Search for the cell housing the specified text and yield its (X, Y) center coordinate. 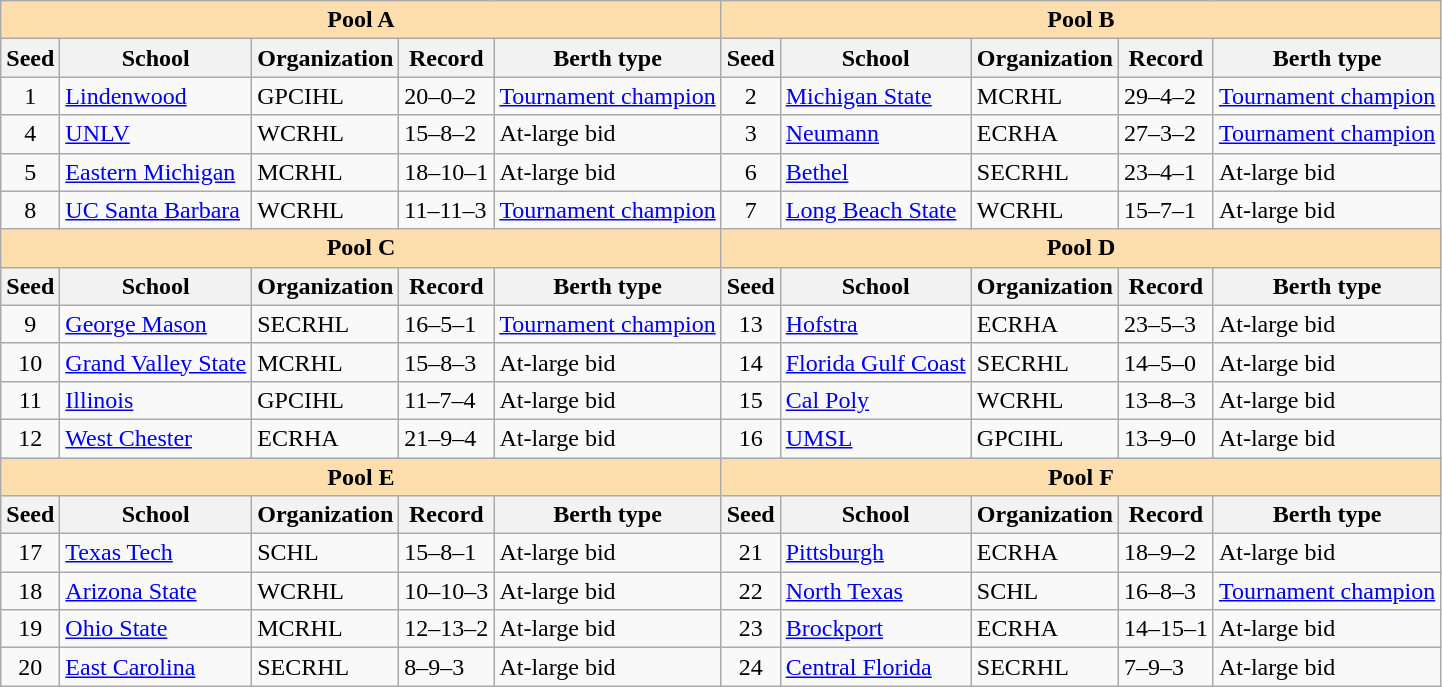
8–9–3 (446, 667)
14 (750, 362)
23–4–1 (1166, 172)
UNLV (156, 134)
Lindenwood (156, 96)
11–7–4 (446, 400)
13 (750, 324)
George Mason (156, 324)
Pool E (361, 477)
15–8–1 (446, 553)
Long Beach State (876, 210)
12–13–2 (446, 629)
Central Florida (876, 667)
UC Santa Barbara (156, 210)
10 (30, 362)
23 (750, 629)
UMSL (876, 438)
19 (30, 629)
7–9–3 (1166, 667)
Arizona State (156, 591)
18–10–1 (446, 172)
Cal Poly (876, 400)
Pittsburgh (876, 553)
Pool A (361, 20)
Ohio State (156, 629)
East Carolina (156, 667)
North Texas (876, 591)
6 (750, 172)
Florida Gulf Coast (876, 362)
Neumann (876, 134)
18–9–2 (1166, 553)
15–7–1 (1166, 210)
15–8–3 (446, 362)
21 (750, 553)
9 (30, 324)
2 (750, 96)
13–8–3 (1166, 400)
16 (750, 438)
Bethel (876, 172)
12 (30, 438)
Texas Tech (156, 553)
Illinois (156, 400)
11 (30, 400)
17 (30, 553)
3 (750, 134)
16–8–3 (1166, 591)
13–9–0 (1166, 438)
Hofstra (876, 324)
14–5–0 (1166, 362)
Grand Valley State (156, 362)
7 (750, 210)
18 (30, 591)
Pool F (1081, 477)
Michigan State (876, 96)
24 (750, 667)
Brockport (876, 629)
16–5–1 (446, 324)
21–9–4 (446, 438)
29–4–2 (1166, 96)
15 (750, 400)
Pool B (1081, 20)
20 (30, 667)
15–8–2 (446, 134)
4 (30, 134)
Pool D (1081, 248)
8 (30, 210)
23–5–3 (1166, 324)
5 (30, 172)
1 (30, 96)
11–11–3 (446, 210)
14–15–1 (1166, 629)
22 (750, 591)
27–3–2 (1166, 134)
West Chester (156, 438)
10–10–3 (446, 591)
Eastern Michigan (156, 172)
Pool C (361, 248)
20–0–2 (446, 96)
